Locate the cell with the specified text and output its (X, Y) center coordinate. 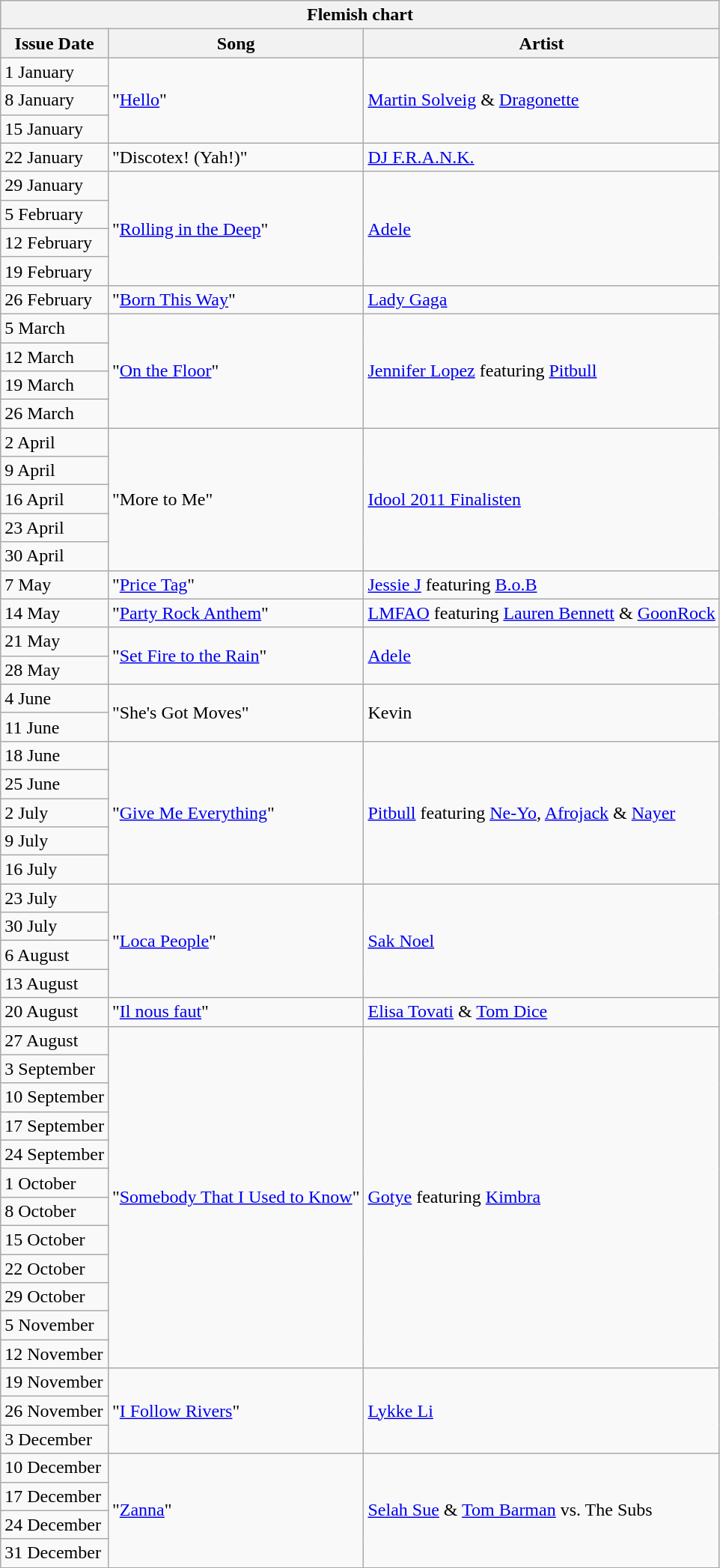
"Set Fire to the Rain" (236, 656)
25 June (55, 784)
14 May (55, 613)
28 May (55, 670)
"I Follow Rivers" (236, 1411)
15 January (55, 129)
30 July (55, 927)
Elisa Tovati & Tom Dice (542, 1012)
5 February (55, 214)
10 September (55, 1097)
13 August (55, 983)
5 March (55, 328)
23 July (55, 898)
15 October (55, 1239)
"Party Rock Anthem" (236, 613)
29 January (55, 186)
6 August (55, 955)
22 October (55, 1269)
10 December (55, 1468)
26 November (55, 1411)
"Il nous faut" (236, 1012)
24 December (55, 1525)
24 September (55, 1154)
8 January (55, 100)
20 August (55, 1012)
31 December (55, 1553)
18 June (55, 755)
"Zanna" (236, 1510)
"Loca People" (236, 941)
Sak Noel (542, 941)
19 March (55, 385)
29 October (55, 1297)
4 June (55, 698)
19 February (55, 271)
16 April (55, 499)
Martin Solveig & Dragonette (542, 100)
"More to Me" (236, 499)
2 July (55, 812)
3 September (55, 1069)
16 July (55, 870)
30 April (55, 556)
9 July (55, 841)
"On the Floor" (236, 370)
7 May (55, 585)
19 November (55, 1382)
Lykke Li (542, 1411)
2 April (55, 442)
23 April (55, 528)
1 January (55, 72)
Selah Sue & Tom Barman vs. The Subs (542, 1510)
Song (236, 43)
Flemish chart (360, 15)
Issue Date (55, 43)
"Discotex! (Yah!)" (236, 157)
Gotye featuring Kimbra (542, 1198)
"Somebody That I Used to Know" (236, 1198)
Idool 2011 Finalisten (542, 499)
21 May (55, 641)
Jennifer Lopez featuring Pitbull (542, 370)
11 June (55, 727)
22 January (55, 157)
5 November (55, 1326)
26 March (55, 414)
"Hello" (236, 100)
"Give Me Everything" (236, 812)
"She's Got Moves" (236, 713)
LMFAO featuring Lauren Bennett & GoonRock (542, 613)
Jessie J featuring B.o.B (542, 585)
17 December (55, 1496)
Artist (542, 43)
Lady Gaga (542, 299)
Pitbull featuring Ne-Yo, Afrojack & Nayer (542, 812)
3 December (55, 1439)
DJ F.R.A.N.K. (542, 157)
"Born This Way" (236, 299)
"Price Tag" (236, 585)
"Rolling in the Deep" (236, 228)
Kevin (542, 713)
17 September (55, 1126)
26 February (55, 299)
12 March (55, 357)
12 November (55, 1354)
27 August (55, 1040)
1 October (55, 1183)
8 October (55, 1211)
12 February (55, 242)
9 April (55, 471)
